Find where the given text appears and provide that cell's center as (x, y) coordinate. 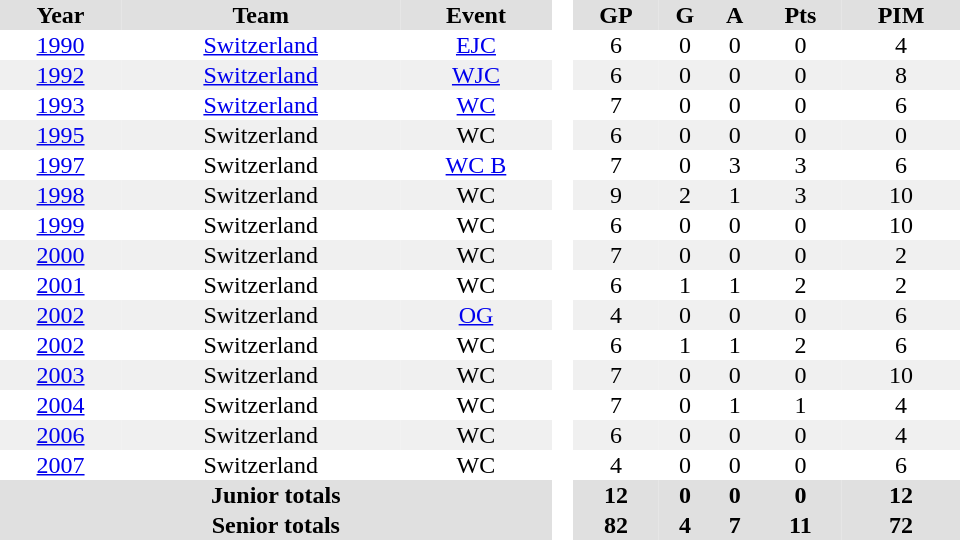
2000 (60, 255)
82 (616, 525)
1999 (60, 225)
1998 (60, 195)
G (684, 15)
72 (901, 525)
8 (901, 75)
Pts (800, 15)
WJC (476, 75)
2007 (60, 465)
2006 (60, 435)
WC B (476, 165)
Senior totals (276, 525)
Team (260, 15)
2001 (60, 285)
2004 (60, 405)
Junior totals (276, 495)
11 (800, 525)
1993 (60, 105)
9 (616, 195)
A (735, 15)
1990 (60, 45)
2003 (60, 375)
GP (616, 15)
Year (60, 15)
EJC (476, 45)
1995 (60, 135)
Event (476, 15)
1992 (60, 75)
1997 (60, 165)
OG (476, 315)
PIM (901, 15)
